Pinpoint the cell where the given text exists, returning its (x, y) midpoint coordinate. 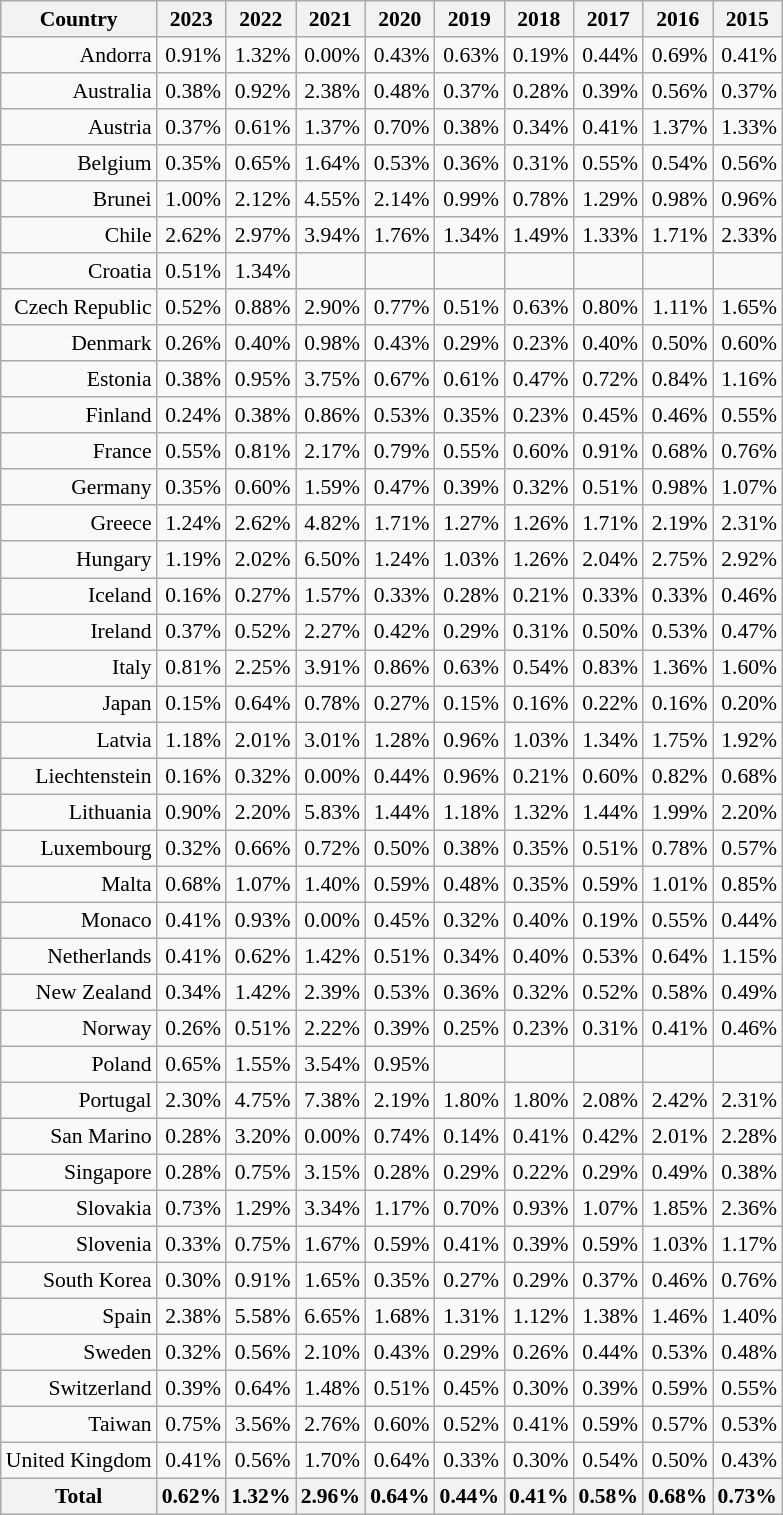
Croatia (79, 271)
2021 (330, 19)
0.20% (748, 704)
2.33% (748, 235)
2.28% (748, 1137)
Spain (79, 1317)
Brunei (79, 199)
2020 (400, 19)
7.38% (330, 1101)
1.68% (400, 1317)
0.14% (470, 1137)
2.96% (330, 1497)
0.88% (260, 308)
1.01% (678, 884)
5.58% (260, 1317)
3.01% (330, 740)
2017 (608, 19)
Malta (79, 884)
1.76% (400, 235)
Iceland (79, 596)
2018 (538, 19)
0.99% (470, 199)
2.30% (192, 1101)
3.20% (260, 1137)
Monaco (79, 920)
1.36% (678, 668)
4.55% (330, 199)
2.12% (260, 199)
1.00% (192, 199)
1.85% (678, 1209)
1.15% (748, 956)
1.55% (260, 1064)
2.17% (330, 452)
1.11% (678, 308)
3.54% (330, 1064)
Country (79, 19)
5.83% (330, 812)
0.69% (678, 55)
2015 (748, 19)
0.79% (400, 452)
1.60% (748, 668)
Japan (79, 704)
Estonia (79, 380)
Ireland (79, 632)
2023 (192, 19)
1.64% (330, 163)
Switzerland (79, 1389)
0.67% (400, 380)
2.39% (330, 992)
2.42% (678, 1101)
Norway (79, 1028)
2022 (260, 19)
Italy (79, 668)
United Kingdom (79, 1461)
Latvia (79, 740)
South Korea (79, 1281)
0.25% (470, 1028)
0.24% (192, 416)
1.57% (330, 596)
3.91% (330, 668)
Total (79, 1497)
3.75% (330, 380)
Lithuania (79, 812)
2.27% (330, 632)
1.59% (330, 488)
0.85% (748, 884)
0.80% (608, 308)
1.19% (192, 560)
6.50% (330, 560)
Netherlands (79, 956)
2.08% (608, 1101)
1.31% (470, 1317)
Greece (79, 524)
Denmark (79, 344)
0.92% (260, 91)
Czech Republic (79, 308)
1.46% (678, 1317)
2.14% (400, 199)
2016 (678, 19)
Belgium (79, 163)
1.99% (678, 812)
2.92% (748, 560)
1.67% (330, 1245)
Luxembourg (79, 848)
0.90% (192, 812)
0.77% (400, 308)
1.38% (608, 1317)
2.36% (748, 1209)
Portugal (79, 1101)
2.97% (260, 235)
3.56% (260, 1425)
New Zealand (79, 992)
1.75% (678, 740)
Andorra (79, 55)
2.22% (330, 1028)
Chile (79, 235)
0.84% (678, 380)
2.90% (330, 308)
1.70% (330, 1461)
Poland (79, 1064)
1.16% (748, 380)
Liechtenstein (79, 776)
3.94% (330, 235)
1.48% (330, 1389)
Sweden (79, 1353)
Taiwan (79, 1425)
Singapore (79, 1173)
3.15% (330, 1173)
France (79, 452)
0.66% (260, 848)
3.34% (330, 1209)
0.82% (678, 776)
4.75% (260, 1101)
Slovakia (79, 1209)
Australia (79, 91)
2.04% (608, 560)
2.25% (260, 668)
Hungary (79, 560)
Slovenia (79, 1245)
1.27% (470, 524)
2.76% (330, 1425)
Austria (79, 127)
0.74% (400, 1137)
2019 (470, 19)
1.49% (538, 235)
0.83% (608, 668)
2.10% (330, 1353)
1.28% (400, 740)
4.82% (330, 524)
1.12% (538, 1317)
6.65% (330, 1317)
Germany (79, 488)
2.75% (678, 560)
San Marino (79, 1137)
1.92% (748, 740)
2.02% (260, 560)
Finland (79, 416)
